Scan for the cell matching the given text and deliver its (X, Y) coordinate at center. 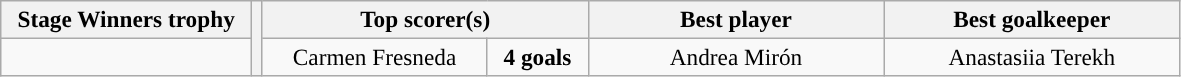
Andrea Mirón (736, 57)
Top scorer(s) (425, 19)
Best goalkeeper (1032, 19)
Carmen Fresneda (374, 57)
Best player (736, 19)
4 goals (538, 57)
Stage Winners trophy (126, 19)
Anastasiia Terekh (1032, 57)
